Search for the cell housing the specified text and yield its (x, y) center coordinate. 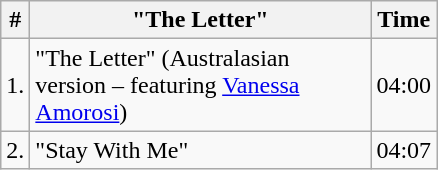
04:07 (404, 150)
2. (16, 150)
04:00 (404, 85)
# (16, 20)
1. (16, 85)
"The Letter" (Australasian version – featuring Vanessa Amorosi) (200, 85)
"The Letter" (200, 20)
Time (404, 20)
"Stay With Me" (200, 150)
